Pinpoint the cell where the given text exists, returning its (X, Y) midpoint coordinate. 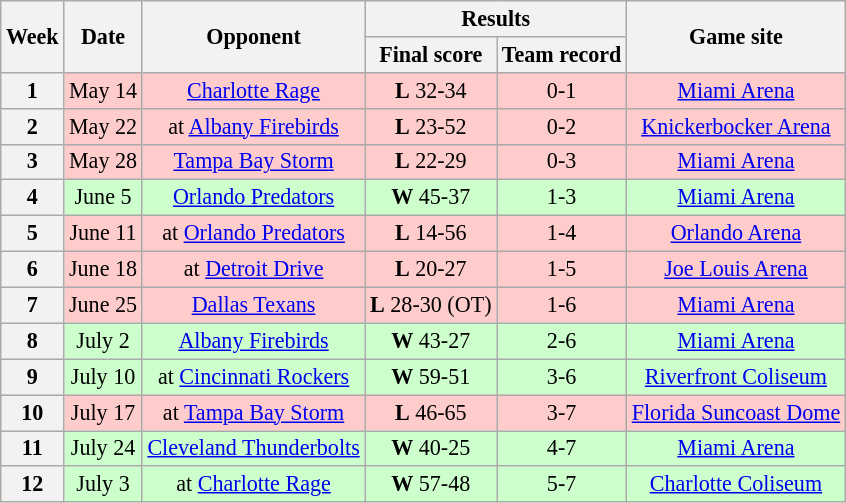
0-3 (562, 162)
Opponent (254, 36)
at Detroit Drive (254, 269)
1-5 (562, 269)
Cleveland Thunderbolts (254, 448)
L 22-29 (431, 162)
12 (32, 484)
Tampa Bay Storm (254, 162)
W 45-37 (431, 198)
5-7 (562, 484)
Dallas Texans (254, 305)
L 32-34 (431, 90)
July 2 (103, 341)
L 46-65 (431, 412)
Orlando Predators (254, 198)
5 (32, 233)
2-6 (562, 341)
Albany Firebirds (254, 341)
1-3 (562, 198)
8 (32, 341)
Joe Louis Arena (736, 269)
3 (32, 162)
Knickerbocker Arena (736, 126)
0-1 (562, 90)
4 (32, 198)
3-6 (562, 377)
0-2 (562, 126)
at Tampa Bay Storm (254, 412)
9 (32, 377)
W 43-27 (431, 341)
L 14-56 (431, 233)
July 10 (103, 377)
2 (32, 126)
June 11 (103, 233)
July 3 (103, 484)
4-7 (562, 448)
1-6 (562, 305)
at Albany Firebirds (254, 126)
11 (32, 448)
at Charlotte Rage (254, 484)
L 28-30 (OT) (431, 305)
at Cincinnati Rockers (254, 377)
Date (103, 36)
Charlotte Rage (254, 90)
3-7 (562, 412)
Results (496, 18)
Orlando Arena (736, 233)
July 17 (103, 412)
June 5 (103, 198)
W 59-51 (431, 377)
June 25 (103, 305)
Game site (736, 36)
L 23-52 (431, 126)
7 (32, 305)
1-4 (562, 233)
Charlotte Coliseum (736, 484)
W 40-25 (431, 448)
Team record (562, 54)
Final score (431, 54)
10 (32, 412)
July 24 (103, 448)
W 57-48 (431, 484)
L 20-27 (431, 269)
May 14 (103, 90)
May 22 (103, 126)
Riverfront Coliseum (736, 377)
June 18 (103, 269)
6 (32, 269)
Week (32, 36)
Florida Suncoast Dome (736, 412)
May 28 (103, 162)
at Orlando Predators (254, 233)
1 (32, 90)
